Identify which cell holds the provided text, then report its (X, Y) central coordinate. 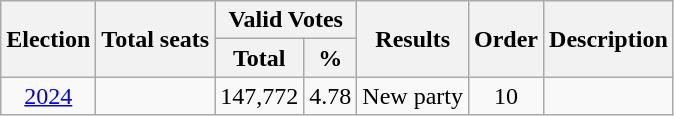
4.78 (330, 96)
10 (506, 96)
New party (413, 96)
Valid Votes (286, 20)
2024 (48, 96)
Description (609, 39)
Election (48, 39)
% (330, 58)
Results (413, 39)
Order (506, 39)
Total (260, 58)
Total seats (156, 39)
147,772 (260, 96)
